From the cell containing the given text, extract its center point as (X, Y) coordinate. 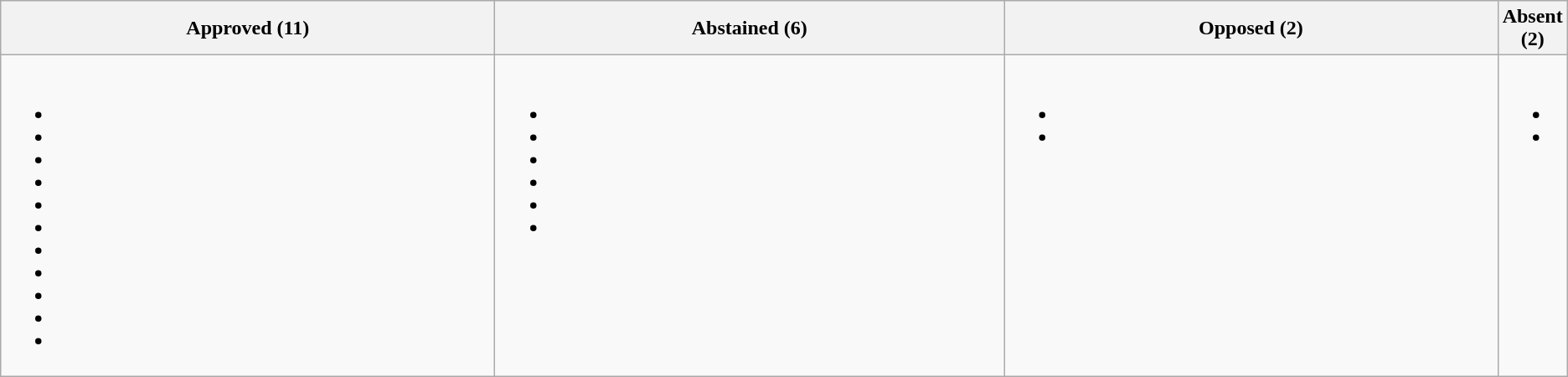
Abstained (6) (750, 28)
Absent (2) (1533, 28)
Approved (11) (248, 28)
Opposed (2) (1251, 28)
